Scan for the cell matching the given text and deliver its [X, Y] coordinate at center. 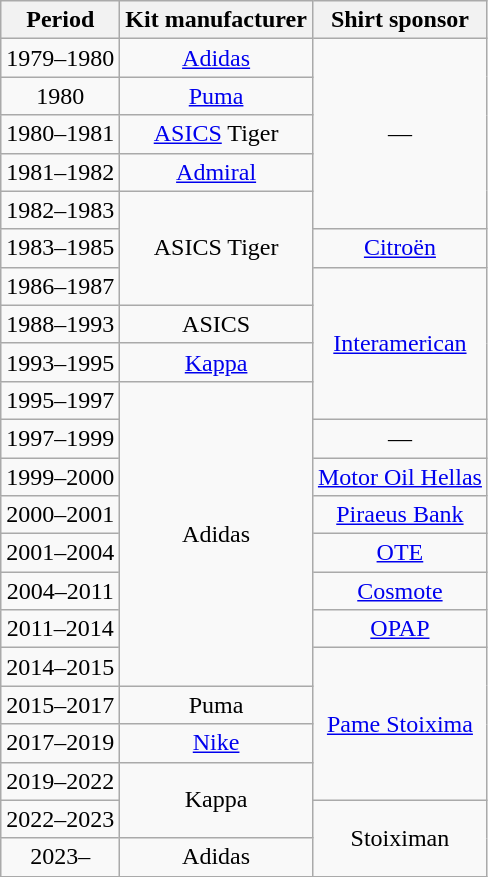
2019–2022 [60, 781]
OTE [400, 553]
Admiral [216, 172]
1982–1983 [60, 210]
Shirt sponsor [400, 20]
2014–2015 [60, 667]
1979–1980 [60, 58]
1980 [60, 96]
1981–1982 [60, 172]
Period [60, 20]
2017–2019 [60, 743]
1980–1981 [60, 134]
Kit manufacturer [216, 20]
ASICS [216, 324]
Nike [216, 743]
1993–1995 [60, 362]
2022–2023 [60, 819]
OPAP [400, 629]
2000–2001 [60, 515]
Piraeus Bank [400, 515]
2001–2004 [60, 553]
2015–2017 [60, 705]
Citroën [400, 248]
2011–2014 [60, 629]
1988–1993 [60, 324]
Motor Oil Hellas [400, 477]
1995–1997 [60, 400]
Stoiximan [400, 838]
Pame Stoixima [400, 724]
1986–1987 [60, 286]
Interamerican [400, 343]
1983–1985 [60, 248]
2023– [60, 857]
1997–1999 [60, 438]
1999–2000 [60, 477]
Cosmote [400, 591]
2004–2011 [60, 591]
